Pinpoint the cell where the given text exists, returning its [X, Y] midpoint coordinate. 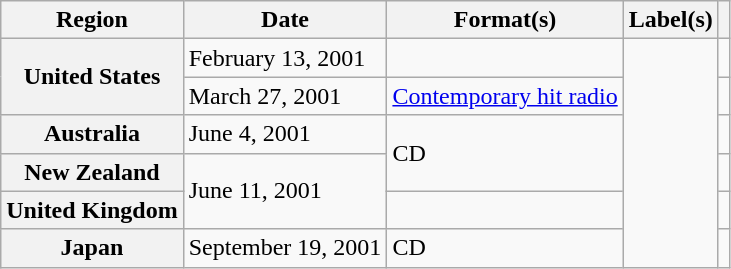
New Zealand [92, 172]
Format(s) [505, 20]
Contemporary hit radio [505, 96]
Date [285, 20]
Australia [92, 134]
June 4, 2001 [285, 134]
Label(s) [670, 20]
September 19, 2001 [285, 248]
United States [92, 77]
Japan [92, 248]
March 27, 2001 [285, 96]
February 13, 2001 [285, 58]
June 11, 2001 [285, 191]
United Kingdom [92, 210]
Region [92, 20]
